Return (x, y) of the center of cell containing provided text 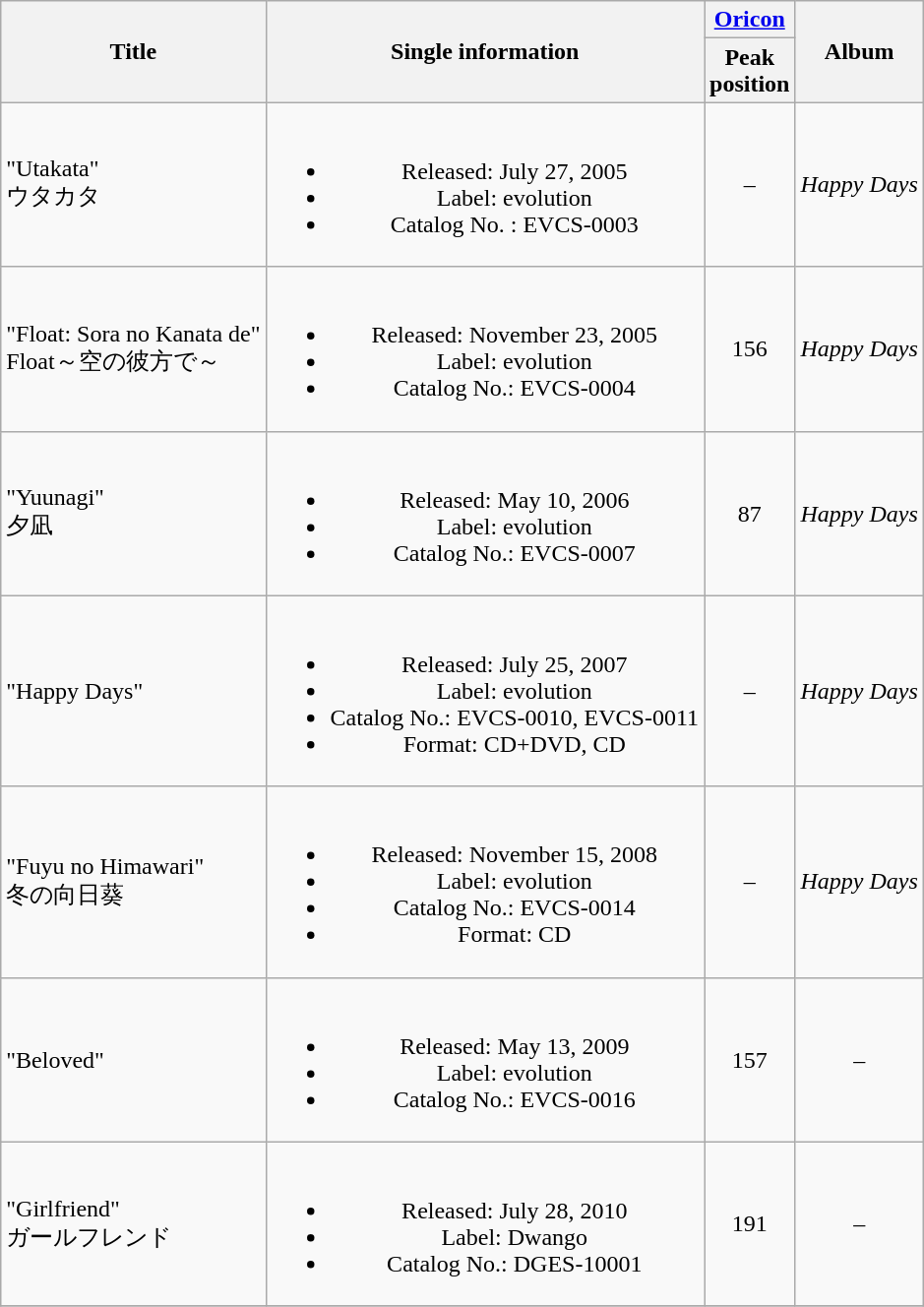
"Float: Sora no Kanata de"Float～空の彼方で～ (134, 348)
Title (134, 51)
Released: July 25, 2007Label: evolutionCatalog No.: EVCS-0010, EVCS-0011Format: CD+DVD, CD (485, 691)
"Yuunagi"夕凪 (134, 514)
"Beloved" (134, 1059)
Released: July 27, 2005Label: evolutionCatalog No. : EVCS-0003 (485, 185)
Released: July 28, 2010Label: DwangoCatalog No.: DGES-10001 (485, 1224)
Released: November 23, 2005Label: evolutionCatalog No.: EVCS-0004 (485, 348)
Released: November 15, 2008Label: evolutionCatalog No.: EVCS-0014Format: CD (485, 882)
"Girlfriend"ガールフレンド (134, 1224)
Oricon (750, 20)
157 (750, 1059)
87 (750, 514)
156 (750, 348)
"Happy Days" (134, 691)
Released: May 13, 2009Label: evolutionCatalog No.: EVCS-0016 (485, 1059)
Peakposition (750, 71)
Released: May 10, 2006Label: evolutionCatalog No.: EVCS-0007 (485, 514)
Album (859, 51)
"Utakata"ウタカタ (134, 185)
Single information (485, 51)
"Fuyu no Himawari"冬の向日葵 (134, 882)
191 (750, 1224)
